Locate the cell with the specified text and output its [x, y] center coordinate. 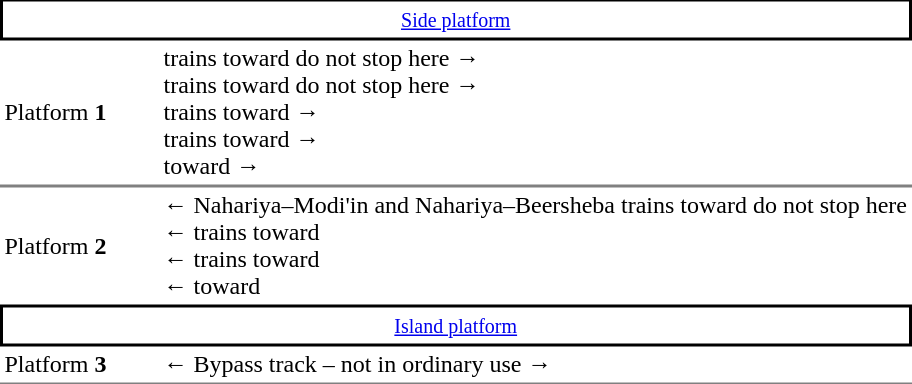
Platform 1 [80, 113]
← Bypass track – not in ordinary use → [535, 365]
Island platform [456, 325]
Platform 2 [80, 245]
Side platform [456, 20]
← Nahariya–Modi'in and Nahariya–Beersheba trains toward do not stop here← trains toward ← trains toward ← toward [535, 245]
trains toward do not stop here → trains toward do not stop here → trains toward → trains toward → toward → [535, 113]
Platform 3 [80, 365]
